Detect which cell encompasses the target text, then output its [x, y] center coordinate. 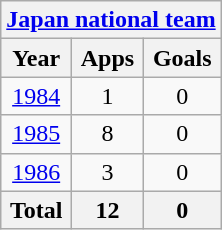
Total [36, 210]
12 [108, 210]
1984 [36, 96]
8 [108, 134]
1986 [36, 172]
Goals [182, 58]
Apps [108, 58]
Year [36, 58]
1985 [36, 134]
1 [108, 96]
3 [108, 172]
Japan national team [111, 20]
